From the cell containing the given text, extract its center point as [x, y] coordinate. 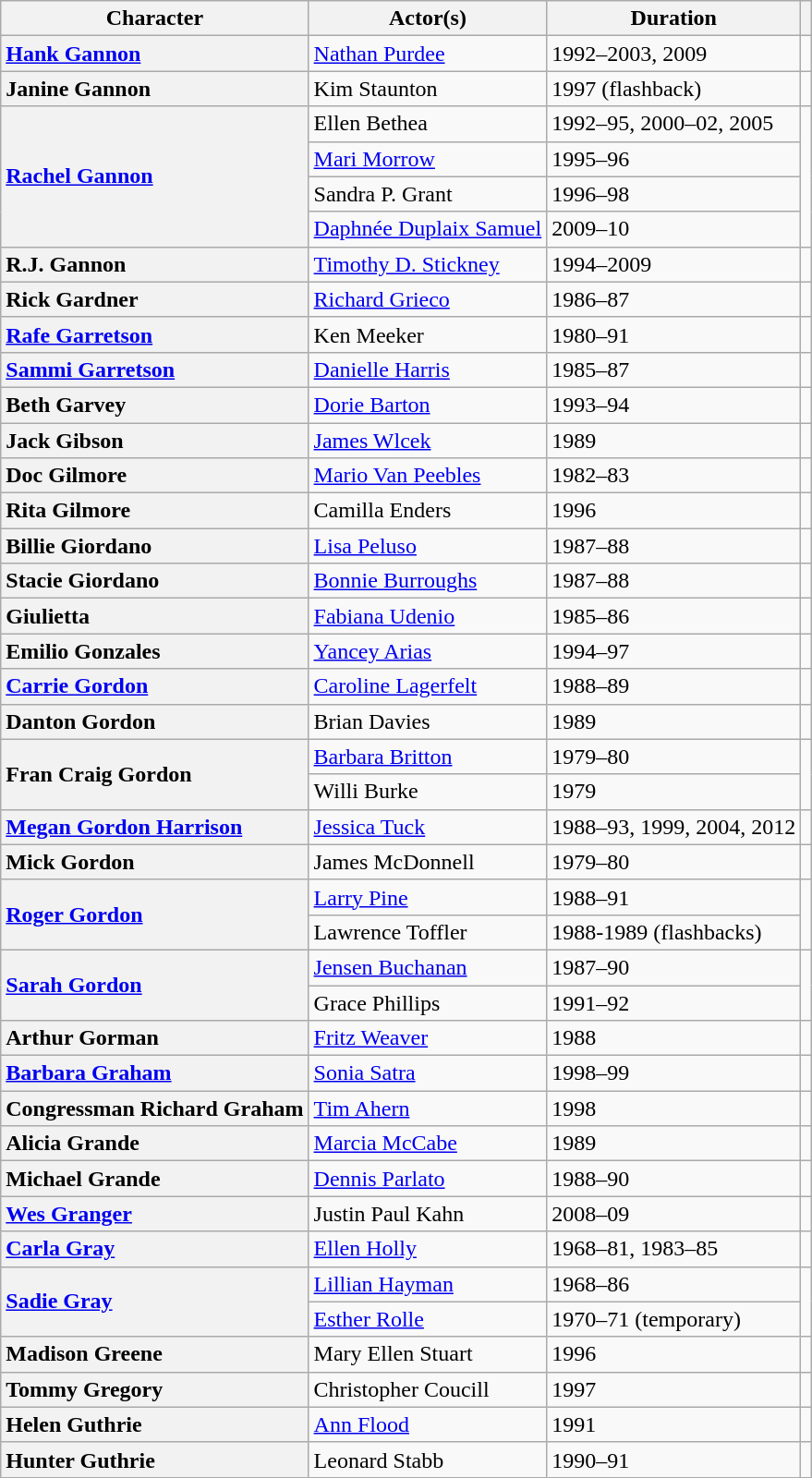
1988-1989 (flashbacks) [674, 932]
1985–87 [674, 369]
1991–92 [674, 1002]
Mario Van Peebles [428, 476]
Lillian Hayman [428, 1284]
Character [155, 18]
1985–86 [674, 616]
Ellen Bethea [428, 124]
Lawrence Toffler [428, 932]
Danielle Harris [428, 369]
Billie Giordano [155, 546]
James Wlcek [428, 441]
Larry Pine [428, 897]
Timothy D. Stickney [428, 264]
1995–96 [674, 159]
Leonard Stabb [428, 1460]
Alicia Grande [155, 1144]
Arthur Gorman [155, 1038]
Congressman Richard Graham [155, 1108]
Mick Gordon [155, 862]
Mary Ellen Stuart [428, 1354]
1996–98 [674, 194]
1982–83 [674, 476]
James McDonnell [428, 862]
1987–90 [674, 967]
Madison Greene [155, 1354]
Bonnie Burroughs [428, 581]
Michael Grande [155, 1179]
Danton Gordon [155, 721]
Barbara Britton [428, 757]
Rick Gardner [155, 299]
Beth Garvey [155, 405]
Emilio Gonzales [155, 651]
Janine Gannon [155, 89]
Actor(s) [428, 18]
Doc Gilmore [155, 476]
1968–86 [674, 1284]
1994–2009 [674, 264]
1980–91 [674, 334]
Carrie Gordon [155, 686]
Ken Meeker [428, 334]
Sadie Gray [155, 1302]
1997 (flashback) [674, 89]
1992–2003, 2009 [674, 54]
Mari Morrow [428, 159]
1988–93, 1999, 2004, 2012 [674, 827]
Sarah Gordon [155, 985]
1993–94 [674, 405]
Richard Grieco [428, 299]
Rachel Gannon [155, 176]
Sammi Garretson [155, 369]
1970–71 (temporary) [674, 1319]
Tim Ahern [428, 1108]
2009–10 [674, 229]
Carla Gray [155, 1249]
Wes Granger [155, 1214]
Dorie Barton [428, 405]
1994–97 [674, 651]
Christopher Coucill [428, 1389]
1979 [674, 792]
Barbara Graham [155, 1073]
Fran Craig Gordon [155, 774]
1988–90 [674, 1179]
Kim Staunton [428, 89]
Rita Gilmore [155, 511]
Camilla Enders [428, 511]
Fritz Weaver [428, 1038]
R.J. Gannon [155, 264]
Helen Guthrie [155, 1424]
1998 [674, 1108]
Ann Flood [428, 1424]
1986–87 [674, 299]
1997 [674, 1389]
Justin Paul Kahn [428, 1214]
Lisa Peluso [428, 546]
Ellen Holly [428, 1249]
Esther Rolle [428, 1319]
Caroline Lagerfelt [428, 686]
Sonia Satra [428, 1073]
Grace Phillips [428, 1002]
Roger Gordon [155, 915]
Marcia McCabe [428, 1144]
Brian Davies [428, 721]
Yancey Arias [428, 651]
1998–99 [674, 1073]
Sandra P. Grant [428, 194]
Willi Burke [428, 792]
1988–91 [674, 897]
Jensen Buchanan [428, 967]
Megan Gordon Harrison [155, 827]
Duration [674, 18]
Jessica Tuck [428, 827]
Jack Gibson [155, 441]
1988–89 [674, 686]
1991 [674, 1424]
Rafe Garretson [155, 334]
1990–91 [674, 1460]
1968–81, 1983–85 [674, 1249]
Hunter Guthrie [155, 1460]
1992–95, 2000–02, 2005 [674, 124]
Tommy Gregory [155, 1389]
Giulietta [155, 616]
Fabiana Udenio [428, 616]
Dennis Parlato [428, 1179]
Stacie Giordano [155, 581]
Hank Gannon [155, 54]
Nathan Purdee [428, 54]
1988 [674, 1038]
Daphnée Duplaix Samuel [428, 229]
2008–09 [674, 1214]
